Identify which cell holds the provided text, then report its [x, y] central coordinate. 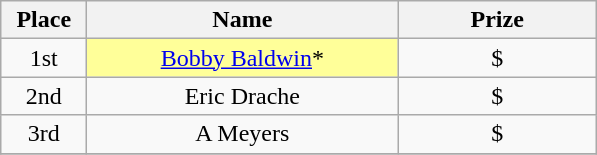
1st [44, 58]
Name [242, 20]
2nd [44, 96]
Eric Drache [242, 96]
Place [44, 20]
3rd [44, 134]
A Meyers [242, 134]
Prize [498, 20]
Bobby Baldwin* [242, 58]
